Provide the [x, y] coordinate of the cell's center where the given text is located.  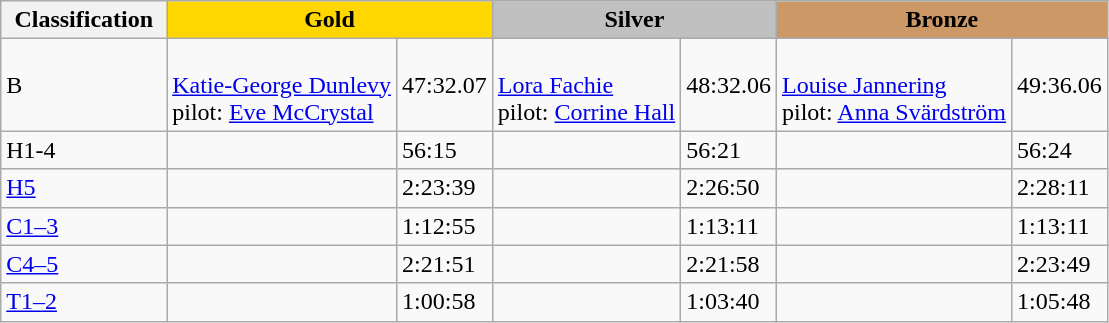
T1–2 [84, 302]
2:26:50 [729, 188]
Gold [330, 20]
2:23:39 [445, 188]
Katie-George Dunlevypilot: Eve McCrystal [282, 85]
47:32.07 [445, 85]
2:23:49 [1060, 264]
Silver [634, 20]
Lora Fachiepilot: Corrine Hall [586, 85]
H1-4 [84, 150]
56:15 [445, 150]
1:00:58 [445, 302]
2:21:58 [729, 264]
56:21 [729, 150]
Bronze [942, 20]
2:28:11 [1060, 188]
1:12:55 [445, 226]
1:05:48 [1060, 302]
48:32.06 [729, 85]
Classification [84, 20]
C4–5 [84, 264]
1:03:40 [729, 302]
H5 [84, 188]
56:24 [1060, 150]
49:36.06 [1060, 85]
B [84, 85]
2:21:51 [445, 264]
Louise Janneringpilot: Anna Svärdström [894, 85]
C1–3 [84, 226]
